Return the [x, y] coordinate for the center point of the cell that contains the specified text.  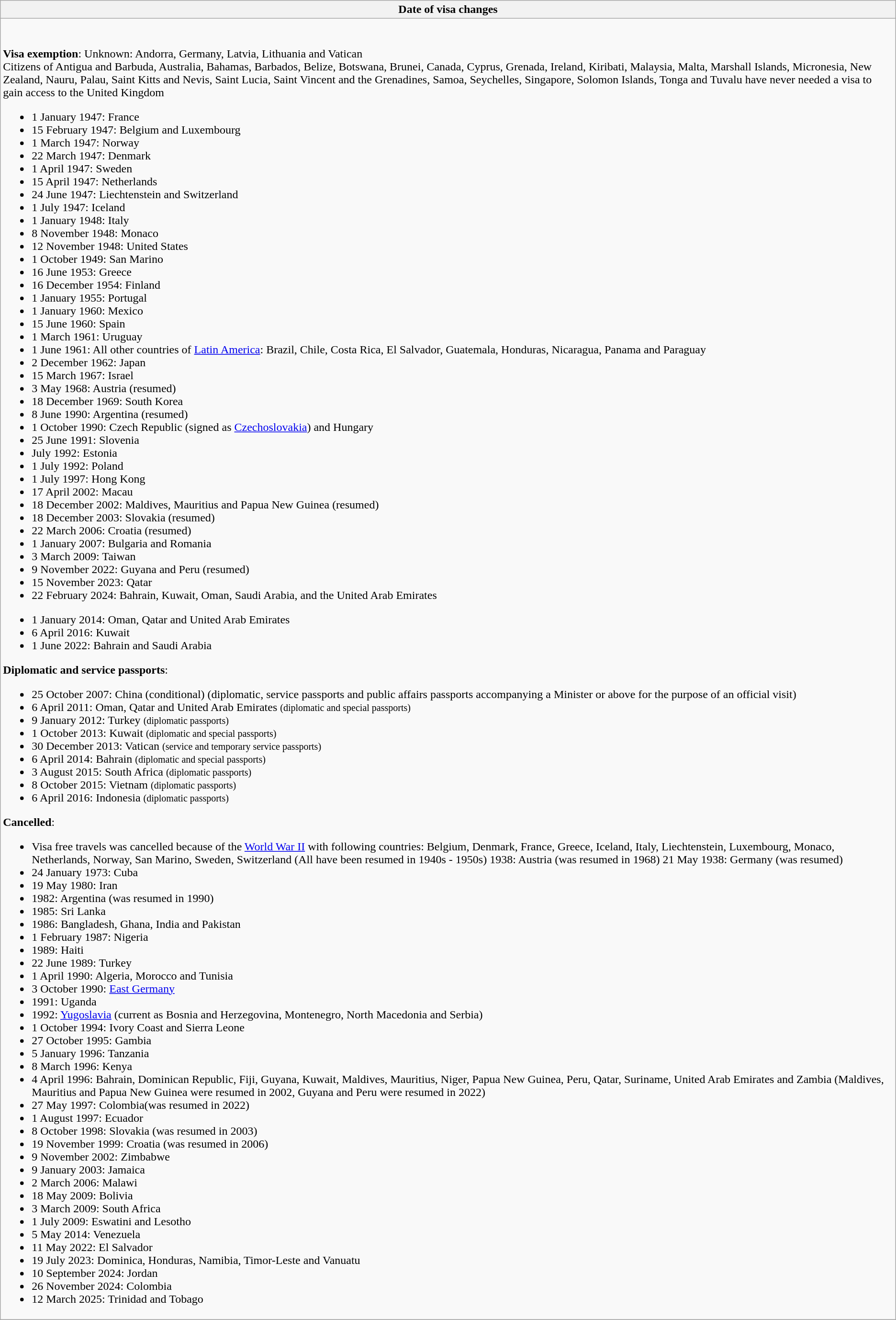
Date of visa changes [448, 10]
